Provide the (x, y) coordinate of the cell's center where the given text is located.  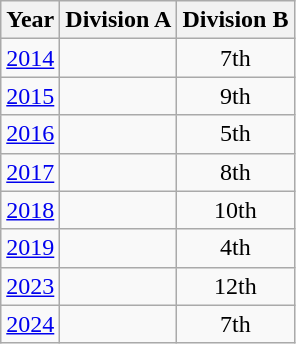
10th (236, 210)
Division B (236, 20)
4th (236, 248)
2023 (30, 286)
9th (236, 96)
2018 (30, 210)
8th (236, 172)
Division A (118, 20)
5th (236, 134)
12th (236, 286)
2015 (30, 96)
2014 (30, 58)
2024 (30, 324)
2019 (30, 248)
2017 (30, 172)
2016 (30, 134)
Year (30, 20)
